Provide the (X, Y) coordinate of the cell's center where the given text is located.  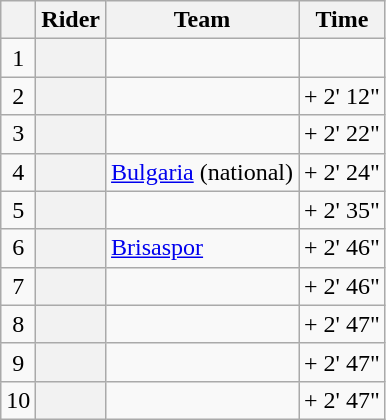
+ 2' 24" (342, 172)
9 (18, 362)
4 (18, 172)
+ 2' 22" (342, 134)
7 (18, 286)
8 (18, 324)
5 (18, 210)
10 (18, 400)
1 (18, 58)
+ 2' 12" (342, 96)
Bulgaria (national) (202, 172)
Brisaspor (202, 248)
2 (18, 96)
6 (18, 248)
3 (18, 134)
Team (202, 20)
Time (342, 20)
+ 2' 35" (342, 210)
Rider (71, 20)
